For the text-containing cell, return its midpoint in [X, Y] coordinate format. 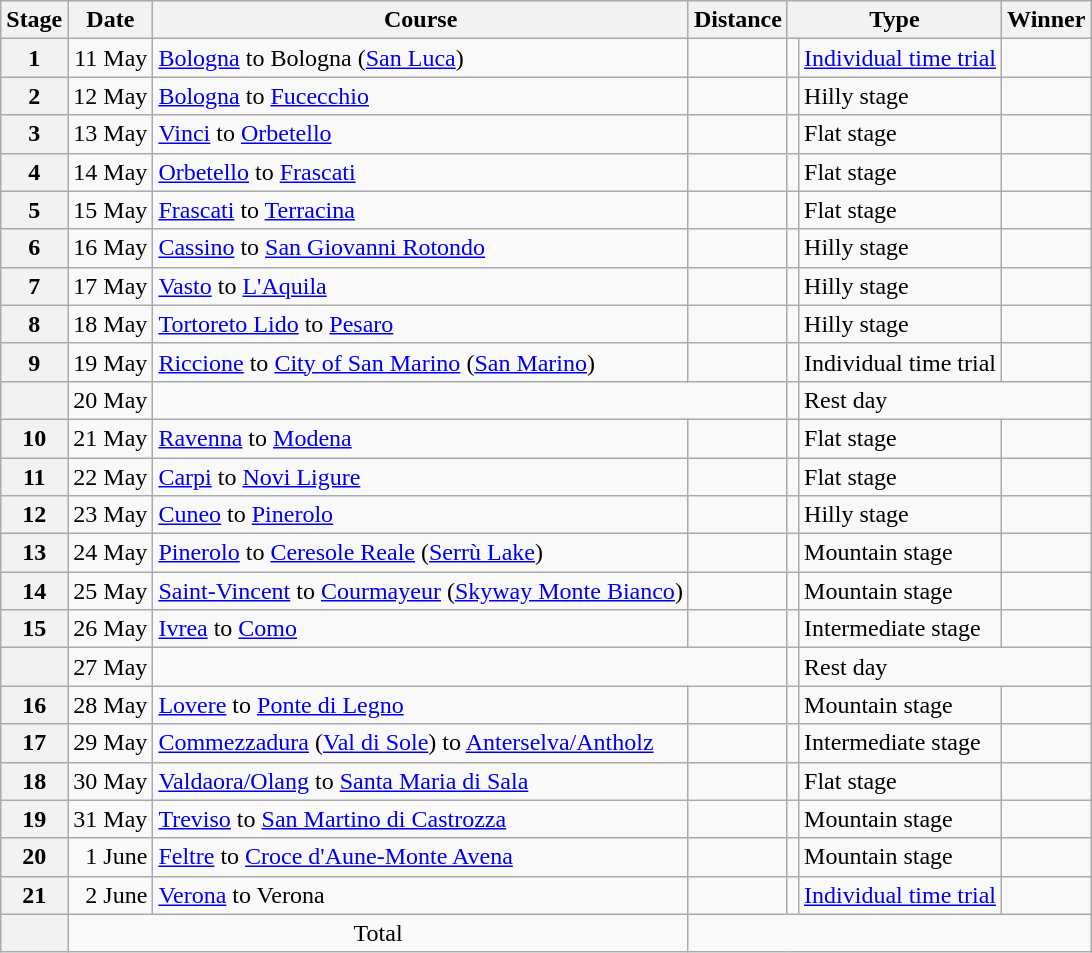
Saint-Vincent to Courmayeur (Skyway Monte Bianco) [421, 591]
5 [34, 210]
Valdaora/Olang to Santa Maria di Sala [421, 781]
2 June [110, 895]
Cuneo to Pinerolo [421, 515]
27 May [110, 667]
Carpi to Novi Ligure [421, 477]
14 May [110, 172]
20 May [110, 400]
Commezzadura (Val di Sole) to Anterselva/Antholz [421, 743]
11 May [110, 58]
16 [34, 705]
12 May [110, 96]
17 May [110, 286]
Total [378, 933]
Course [421, 20]
26 May [110, 629]
Feltre to Croce d'Aune-Monte Avena [421, 857]
11 [34, 477]
8 [34, 324]
Vasto to L'Aquila [421, 286]
13 [34, 553]
17 [34, 743]
20 [34, 857]
Verona to Verona [421, 895]
1 [34, 58]
Type [894, 20]
15 May [110, 210]
16 May [110, 248]
Bologna to Fucecchio [421, 96]
Date [110, 20]
Ivrea to Como [421, 629]
Ravenna to Modena [421, 438]
6 [34, 248]
3 [34, 134]
24 May [110, 553]
10 [34, 438]
Riccione to City of San Marino (San Marino) [421, 362]
28 May [110, 705]
Frascati to Terracina [421, 210]
Vinci to Orbetello [421, 134]
2 [34, 96]
Cassino to San Giovanni Rotondo [421, 248]
Pinerolo to Ceresole Reale (Serrù Lake) [421, 553]
15 [34, 629]
Treviso to San Martino di Castrozza [421, 819]
22 May [110, 477]
30 May [110, 781]
13 May [110, 134]
7 [34, 286]
31 May [110, 819]
21 May [110, 438]
29 May [110, 743]
1 June [110, 857]
Distance [738, 20]
Tortoreto Lido to Pesaro [421, 324]
9 [34, 362]
19 [34, 819]
Bologna to Bologna (San Luca) [421, 58]
21 [34, 895]
Orbetello to Frascati [421, 172]
19 May [110, 362]
Stage [34, 20]
18 [34, 781]
Lovere to Ponte di Legno [421, 705]
Winner [1046, 20]
25 May [110, 591]
4 [34, 172]
14 [34, 591]
12 [34, 515]
23 May [110, 515]
18 May [110, 324]
